Locate the cell with the specified text and output its [x, y] center coordinate. 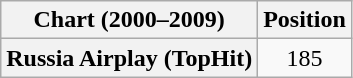
Position [305, 20]
Chart (2000–2009) [130, 20]
185 [305, 58]
Russia Airplay (TopHit) [130, 58]
